Locate the cell with the specified text and output its (X, Y) center coordinate. 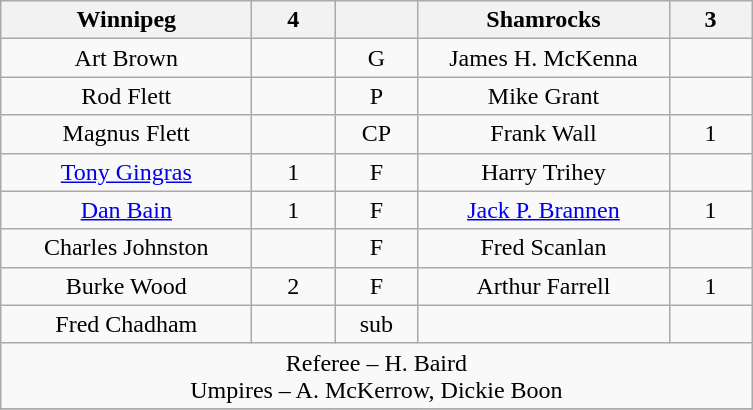
Tony Gingras (126, 172)
Burke Wood (126, 286)
Harry Trihey (544, 172)
Fred Chadham (126, 324)
CP (376, 134)
Rod Flett (126, 96)
Magnus Flett (126, 134)
4 (294, 20)
Jack P. Brannen (544, 210)
2 (294, 286)
P (376, 96)
3 (710, 20)
sub (376, 324)
G (376, 58)
Arthur Farrell (544, 286)
Winnipeg (126, 20)
Frank Wall (544, 134)
Charles Johnston (126, 248)
Fred Scanlan (544, 248)
Shamrocks (544, 20)
Dan Bain (126, 210)
Referee – H. BairdUmpires – A. McKerrow, Dickie Boon (376, 376)
Mike Grant (544, 96)
James H. McKenna (544, 58)
Art Brown (126, 58)
